Return the (x, y) coordinate for the center point of the cell that contains the specified text.  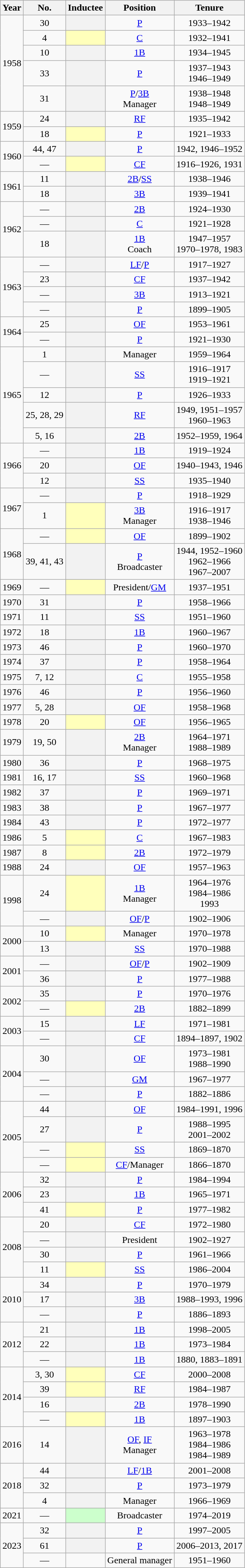
1947–19571970–1978, 1983 (209, 244)
Broadcaster (140, 1515)
1964–19761984–19861993 (209, 893)
25, 28, 29 (45, 415)
1983 (12, 808)
1921–1930 (209, 339)
1977 (12, 707)
5, 28 (45, 707)
1964–19711988–1989 (209, 742)
1969–1971 (209, 793)
8 (45, 852)
7, 12 (45, 677)
13 (45, 949)
1998–2005 (209, 1329)
1918–1929 (209, 496)
2021 (12, 1515)
1917–1927 (209, 264)
2006 (12, 1194)
2B/SS (140, 179)
1978–1990 (209, 1404)
2001 (12, 971)
1BCoach (140, 244)
1913–1921 (209, 294)
43 (45, 823)
1966 (12, 465)
1866–1870 (209, 1165)
1935–1940 (209, 481)
1984 (12, 823)
LF/1B (140, 1470)
1966–1969 (209, 1500)
1971 (12, 617)
21 (45, 1329)
Tenure (209, 8)
1967–1983 (209, 838)
1973–1984 (209, 1344)
2003 (12, 1031)
1963–19781984–19861984–1989 (209, 1445)
1973–1979 (209, 1485)
1933–1942 (209, 23)
19, 50 (45, 742)
1998 (12, 900)
35 (45, 993)
1960 (12, 156)
1944, 1952–19601962–19661967–2007 (209, 562)
1916–1926, 1931 (209, 164)
1953–1961 (209, 324)
1942, 1946–1952 (209, 149)
1902–1909 (209, 963)
27 (45, 1130)
1939–1941 (209, 194)
1961–1966 (209, 1254)
2002 (12, 1001)
2016 (12, 1445)
1916–19171938–1946 (209, 516)
1899–1905 (209, 309)
1938–1946 (209, 179)
14 (45, 1445)
2023 (12, 1545)
1980 (12, 762)
1960–1967 (209, 632)
President (140, 1239)
44, 47 (45, 149)
Position (140, 8)
1970–1979 (209, 1284)
1BManager (140, 893)
1869–1870 (209, 1150)
1970–1988 (209, 949)
2BManager (140, 742)
2000 (12, 941)
1987 (12, 852)
2004 (12, 1074)
1949, 1951–19571960–1963 (209, 415)
1960–1968 (209, 778)
1961 (12, 186)
1997–2005 (209, 1530)
1959 (12, 126)
1958 (12, 63)
1882–1886 (209, 1094)
1986–2004 (209, 1269)
1988–1993, 1996 (209, 1300)
1932–1941 (209, 38)
1926–1933 (209, 395)
1964 (12, 332)
1970–1976 (209, 993)
1921–1928 (209, 224)
1886–1893 (209, 1315)
2012 (12, 1344)
1894–1897, 1902 (209, 1039)
1934–1945 (209, 53)
1975 (12, 677)
No. (45, 8)
1957–1963 (209, 867)
1960–1970 (209, 647)
1974–2019 (209, 1515)
1902–1927 (209, 1239)
LF/P (140, 264)
1970–1978 (209, 934)
1955–1958 (209, 677)
1968 (12, 554)
1937–1951 (209, 587)
1984–1994 (209, 1180)
1958–1964 (209, 662)
1977–1988 (209, 978)
1899–1902 (209, 536)
1984–1987 (209, 1389)
3, 30 (45, 1374)
1984–1991, 1996 (209, 1109)
LF (140, 1024)
1971–1981 (209, 1024)
1968–1975 (209, 762)
39 (45, 1389)
1972–1979 (209, 852)
1956–1965 (209, 722)
1967 (12, 508)
1978 (12, 722)
1919–1924 (209, 450)
PBroadcaster (140, 562)
1935–1942 (209, 119)
2001–2008 (209, 1470)
2005 (12, 1137)
15 (45, 1024)
OF, IFManager (140, 1445)
1962 (12, 229)
2014 (12, 1397)
1974 (12, 662)
3BManager (140, 516)
1940–1943, 1946 (209, 465)
1972 (12, 632)
2000–2008 (209, 1374)
General manager (140, 1561)
22 (45, 1344)
1977–1982 (209, 1209)
16, 17 (45, 778)
1970 (12, 602)
61 (45, 1546)
1972–1980 (209, 1224)
1921–1933 (209, 134)
1956–1960 (209, 692)
2010 (12, 1299)
1973–19811988–1990 (209, 1059)
1965 (12, 395)
25 (45, 324)
1958–1966 (209, 602)
1988 (12, 867)
President/GM (140, 587)
1959–1964 (209, 354)
1988–19952001–2002 (209, 1130)
1979 (12, 742)
1976 (12, 692)
GM (140, 1079)
33 (45, 73)
1982 (12, 793)
Year (12, 8)
5 (45, 838)
41 (45, 1209)
39, 41, 43 (45, 562)
1937–19431946–1949 (209, 73)
2006–2013, 2017 (209, 1546)
CF/Manager (140, 1165)
2018 (12, 1485)
1952–1959, 1964 (209, 435)
P/3BManager (140, 98)
17 (45, 1300)
1981 (12, 778)
1973 (12, 647)
1958–1968 (209, 707)
1902–1906 (209, 919)
16 (45, 1404)
1880, 1883–1891 (209, 1359)
5, 16 (45, 435)
1986 (12, 838)
34 (45, 1284)
2008 (12, 1247)
1972–1977 (209, 823)
1965–1971 (209, 1194)
1937–1942 (209, 279)
1897–1903 (209, 1419)
38 (45, 808)
1938–19481948–1949 (209, 98)
1963 (12, 287)
1924–1930 (209, 209)
1969 (12, 587)
Inductee (85, 8)
1916–19171919–1921 (209, 375)
1882–1899 (209, 1008)
